For the text-containing cell, return its midpoint in (X, Y) coordinate format. 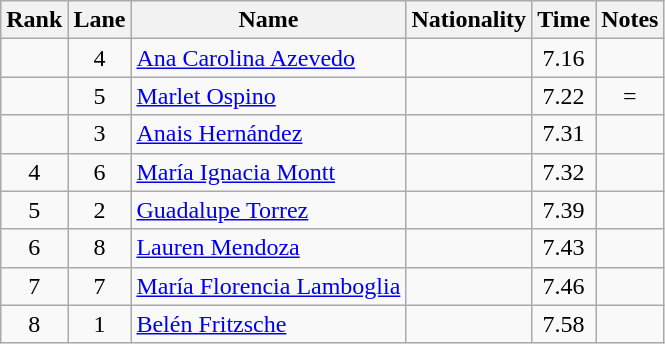
Lauren Mendoza (268, 248)
7.32 (564, 172)
Lane (100, 20)
Anais Hernández (268, 134)
María Ignacia Montt (268, 172)
7.43 (564, 248)
Marlet Ospino (268, 96)
7.46 (564, 286)
Nationality (469, 20)
1 (100, 324)
= (630, 96)
7.16 (564, 58)
Notes (630, 20)
Ana Carolina Azevedo (268, 58)
Name (268, 20)
Guadalupe Torrez (268, 210)
Rank (34, 20)
3 (100, 134)
7.31 (564, 134)
7.58 (564, 324)
7.22 (564, 96)
2 (100, 210)
7.39 (564, 210)
Time (564, 20)
Belén Fritzsche (268, 324)
María Florencia Lamboglia (268, 286)
